Extract the (x, y) coordinate from the center of the cell holding the provided text.  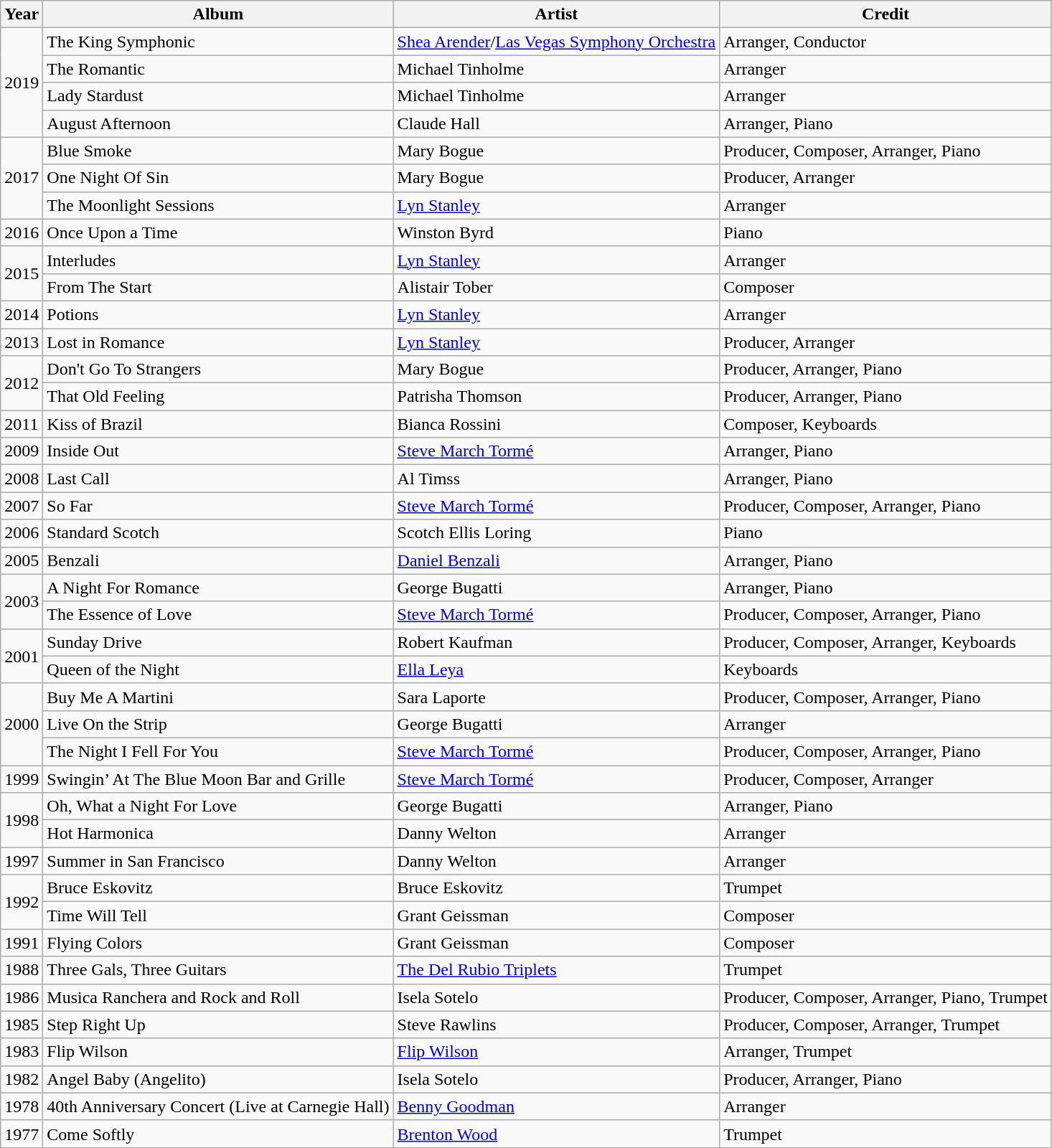
2019 (22, 83)
Swingin’ At The Blue Moon Bar and Grille (218, 778)
Credit (886, 14)
Producer, Composer, Arranger, Piano, Trumpet (886, 997)
2006 (22, 533)
Producer, Composer, Arranger, Keyboards (886, 642)
That Old Feeling (218, 397)
2000 (22, 724)
1998 (22, 820)
Interludes (218, 260)
2009 (22, 451)
The Del Rubio Triplets (557, 970)
The Night I Fell For You (218, 751)
The Moonlight Sessions (218, 205)
1977 (22, 1134)
1985 (22, 1025)
Benzali (218, 560)
Flying Colors (218, 943)
Claude Hall (557, 123)
1999 (22, 778)
Bianca Rossini (557, 424)
A Night For Romance (218, 588)
Producer, Composer, Arranger, Trumpet (886, 1025)
2012 (22, 383)
Album (218, 14)
Inside Out (218, 451)
2005 (22, 560)
Don't Go To Strangers (218, 370)
Summer in San Francisco (218, 861)
2001 (22, 656)
Buy Me A Martini (218, 697)
Live On the Strip (218, 724)
2011 (22, 424)
Sunday Drive (218, 642)
Come Softly (218, 1134)
Al Timss (557, 479)
So Far (218, 506)
Angel Baby (Angelito) (218, 1079)
Lady Stardust (218, 96)
August Afternoon (218, 123)
Year (22, 14)
Hot Harmonica (218, 834)
The Romantic (218, 69)
1992 (22, 902)
2013 (22, 342)
2015 (22, 273)
Standard Scotch (218, 533)
Three Gals, Three Guitars (218, 970)
Brenton Wood (557, 1134)
Potions (218, 314)
Robert Kaufman (557, 642)
From The Start (218, 287)
2007 (22, 506)
2017 (22, 178)
Musica Ranchera and Rock and Roll (218, 997)
The Essence of Love (218, 615)
2003 (22, 601)
Lost in Romance (218, 342)
Benny Goodman (557, 1106)
Alistair Tober (557, 287)
2014 (22, 314)
Shea Arender/Las Vegas Symphony Orchestra (557, 42)
1986 (22, 997)
40th Anniversary Concert (Live at Carnegie Hall) (218, 1106)
Blue Smoke (218, 151)
1982 (22, 1079)
Time Will Tell (218, 916)
1988 (22, 970)
1983 (22, 1052)
Oh, What a Night For Love (218, 806)
Step Right Up (218, 1025)
Composer, Keyboards (886, 424)
Ella Leya (557, 669)
Arranger, Trumpet (886, 1052)
Keyboards (886, 669)
Patrisha Thomson (557, 397)
Queen of the Night (218, 669)
Last Call (218, 479)
Sara Laporte (557, 697)
Artist (557, 14)
Winston Byrd (557, 232)
1978 (22, 1106)
Scotch Ellis Loring (557, 533)
1997 (22, 861)
1991 (22, 943)
The King Symphonic (218, 42)
Daniel Benzali (557, 560)
Producer, Composer, Arranger (886, 778)
2008 (22, 479)
Steve Rawlins (557, 1025)
One Night Of Sin (218, 178)
2016 (22, 232)
Kiss of Brazil (218, 424)
Once Upon a Time (218, 232)
Arranger, Conductor (886, 42)
